Detect which cell encompasses the target text, then output its [x, y] center coordinate. 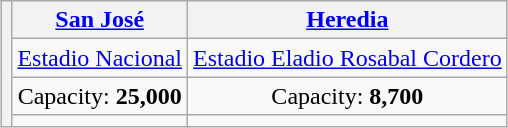
Estadio Eladio Rosabal Cordero [348, 58]
San José [100, 20]
Capacity: 8,700 [348, 96]
Capacity: 25,000 [100, 96]
Heredia [348, 20]
Estadio Nacional [100, 58]
